Extract the [X, Y] coordinate from the center of the cell holding the provided text.  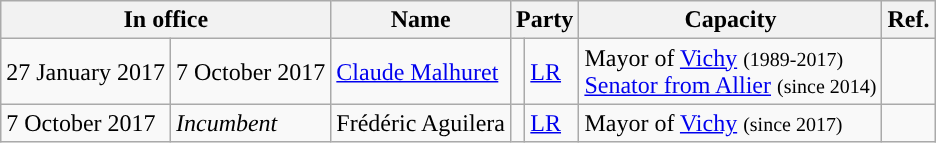
27 January 2017 [86, 72]
Frédéric Aguilera [421, 123]
Ref. [908, 20]
In office [166, 20]
Claude Malhuret [421, 72]
Mayor of Vichy (since 2017) [730, 123]
Incumbent [250, 123]
Capacity [730, 20]
Name [421, 20]
Mayor of Vichy (1989-2017)Senator from Allier (since 2014) [730, 72]
Party [544, 20]
